Scan for the cell matching the given text and deliver its (x, y) coordinate at center. 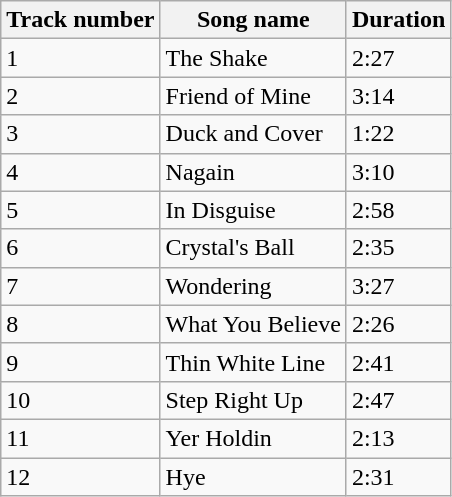
3:10 (398, 172)
In Disguise (253, 210)
Thin White Line (253, 362)
Duration (398, 20)
2:41 (398, 362)
Nagain (253, 172)
Friend of Mine (253, 96)
5 (80, 210)
3:14 (398, 96)
1 (80, 58)
2:47 (398, 400)
Track number (80, 20)
Hye (253, 477)
2:31 (398, 477)
The Shake (253, 58)
2:13 (398, 438)
6 (80, 248)
2:26 (398, 324)
Duck and Cover (253, 134)
1:22 (398, 134)
3 (80, 134)
What You Believe (253, 324)
Step Right Up (253, 400)
2 (80, 96)
8 (80, 324)
Crystal's Ball (253, 248)
11 (80, 438)
2:58 (398, 210)
2:35 (398, 248)
Yer Holdin (253, 438)
Song name (253, 20)
3:27 (398, 286)
2:27 (398, 58)
9 (80, 362)
12 (80, 477)
7 (80, 286)
Wondering (253, 286)
10 (80, 400)
4 (80, 172)
